From the cell containing the given text, extract its center point as (X, Y) coordinate. 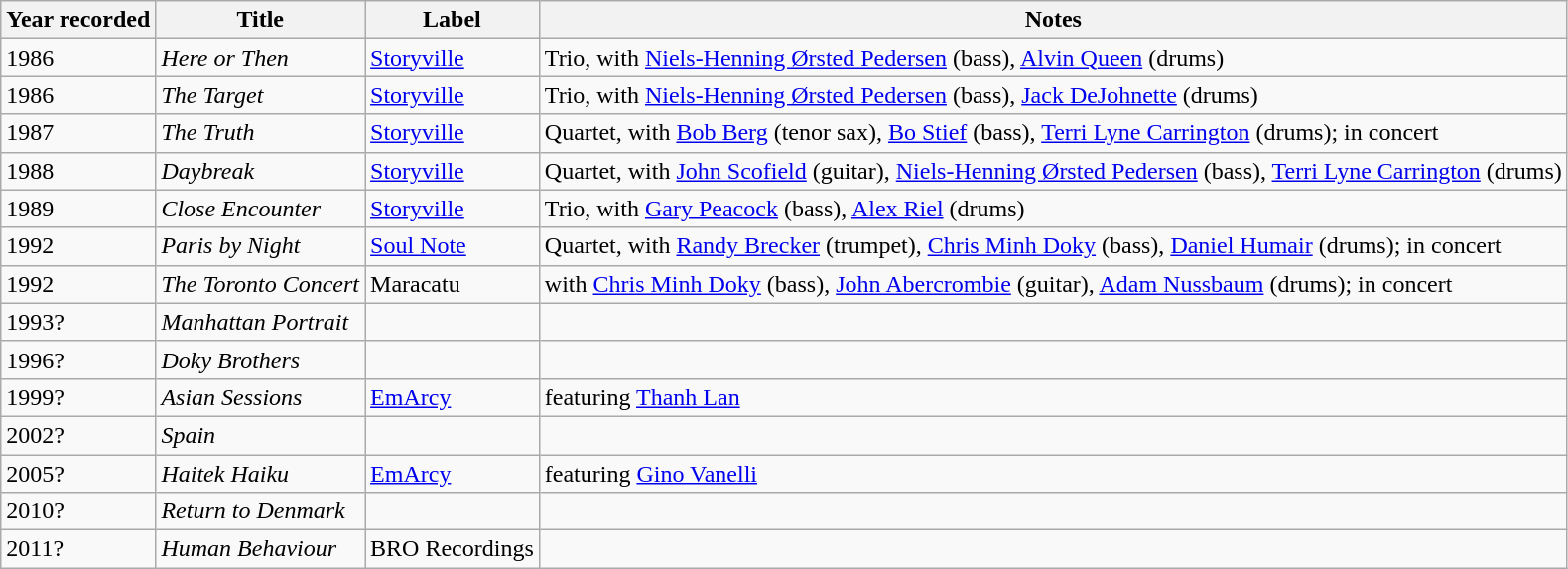
Title (260, 20)
Return to Denmark (260, 511)
featuring Gino Vanelli (1053, 474)
featuring Thanh Lan (1053, 397)
Manhattan Portrait (260, 322)
2005? (78, 474)
1988 (78, 171)
Quartet, with Bob Berg (tenor sax), Bo Stief (bass), Terri Lyne Carrington (drums); in concert (1053, 133)
2011? (78, 549)
The Truth (260, 133)
Year recorded (78, 20)
Daybreak (260, 171)
Paris by Night (260, 246)
Quartet, with Randy Brecker (trumpet), Chris Minh Doky (bass), Daniel Humair (drums); in concert (1053, 246)
with Chris Minh Doky (bass), John Abercrombie (guitar), Adam Nussbaum (drums); in concert (1053, 284)
1993? (78, 322)
Quartet, with John Scofield (guitar), Niels-Henning Ørsted Pedersen (bass), Terri Lyne Carrington (drums) (1053, 171)
2010? (78, 511)
Soul Note (453, 246)
BRO Recordings (453, 549)
Here or Then (260, 58)
1987 (78, 133)
Spain (260, 435)
1999? (78, 397)
Trio, with Niels-Henning Ørsted Pedersen (bass), Alvin Queen (drums) (1053, 58)
1989 (78, 209)
Close Encounter (260, 209)
Trio, with Niels-Henning Ørsted Pedersen (bass), Jack DeJohnette (drums) (1053, 95)
Maracatu (453, 284)
Human Behaviour (260, 549)
1996? (78, 359)
Asian Sessions (260, 397)
Notes (1053, 20)
2002? (78, 435)
The Toronto Concert (260, 284)
Doky Brothers (260, 359)
Haitek Haiku (260, 474)
Label (453, 20)
Trio, with Gary Peacock (bass), Alex Riel (drums) (1053, 209)
The Target (260, 95)
